Extract the [X, Y] coordinate from the center of the cell holding the provided text.  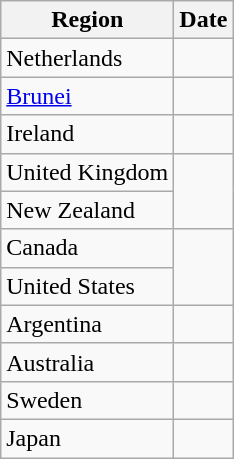
Ireland [88, 134]
Japan [88, 438]
United Kingdom [88, 172]
Date [204, 20]
Canada [88, 248]
Australia [88, 362]
Region [88, 20]
Brunei [88, 96]
New Zealand [88, 210]
Sweden [88, 400]
Netherlands [88, 58]
Argentina [88, 324]
United States [88, 286]
